Identify which cell holds the provided text, then report its (x, y) central coordinate. 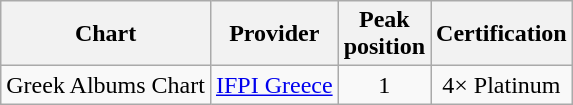
Certification (502, 34)
Peakposition (384, 34)
1 (384, 85)
Provider (274, 34)
Greek Albums Chart (106, 85)
IFPI Greece (274, 85)
4× Platinum (502, 85)
Chart (106, 34)
